Pinpoint the cell where the given text exists, returning its (x, y) midpoint coordinate. 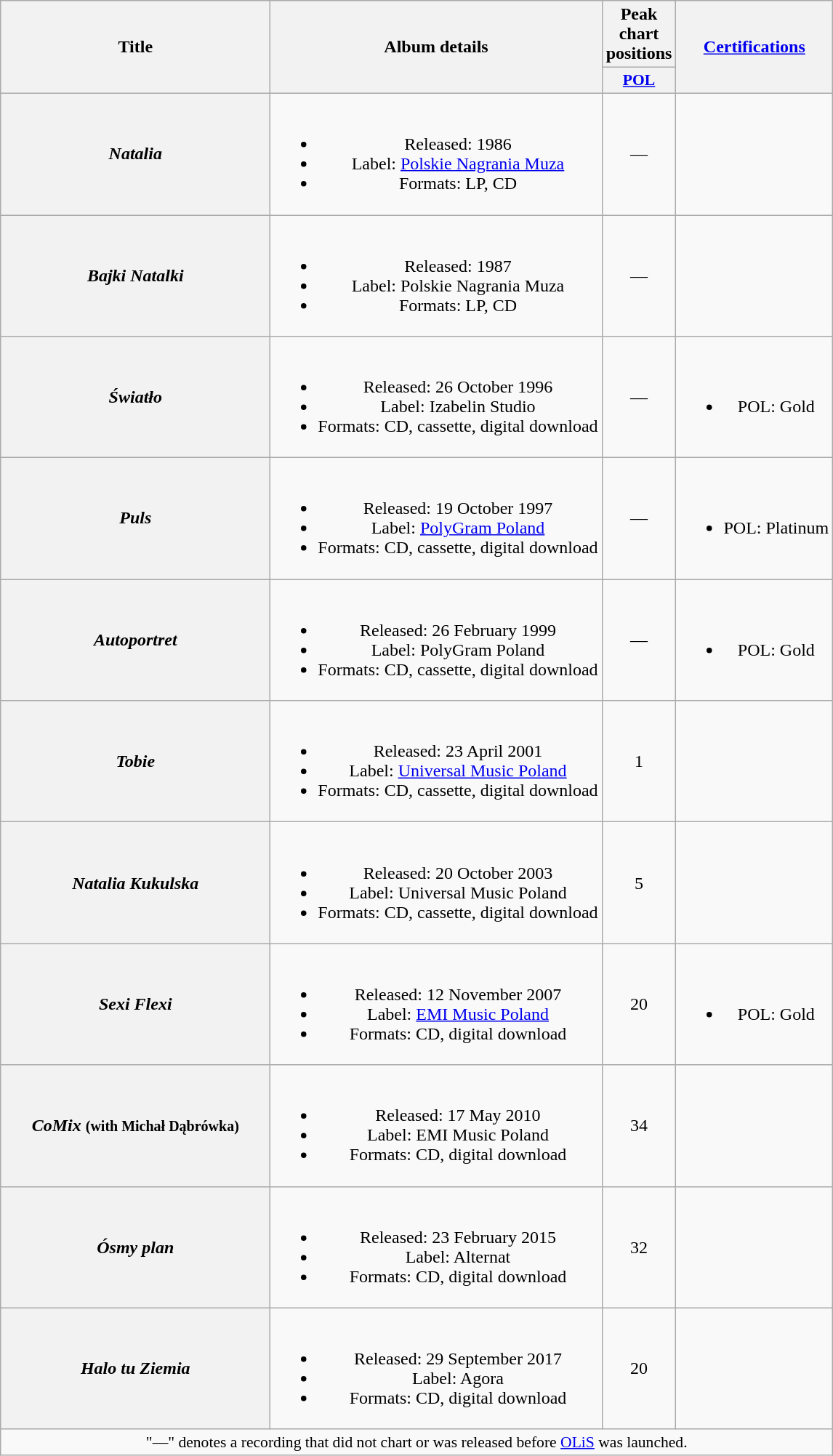
Title (135, 47)
POL (639, 81)
32 (639, 1247)
Halo tu Ziemia (135, 1368)
Ósmy plan (135, 1247)
Released: 19 October 1997Label: PolyGram PolandFormats: CD, cassette, digital download (436, 519)
CoMix (with Michał Dąbrówka) (135, 1125)
Released: 23 April 2001Label: Universal Music PolandFormats: CD, cassette, digital download (436, 762)
Certifications (754, 47)
1 (639, 762)
Released: 1986Label: Polskie Nagrania MuzaFormats: LP, CD (436, 154)
Puls (135, 519)
Natalia Kukulska (135, 882)
Released: 29 September 2017Label: AgoraFormats: CD, digital download (436, 1368)
Album details (436, 47)
5 (639, 882)
Released: 12 November 2007Label: EMI Music PolandFormats: CD, digital download (436, 1005)
Peak chart positions (639, 34)
Released: 26 February 1999Label: PolyGram PolandFormats: CD, cassette, digital download (436, 640)
34 (639, 1125)
Światło (135, 397)
Released: 17 May 2010Label: EMI Music PolandFormats: CD, digital download (436, 1125)
"—" denotes a recording that did not chart or was released before OLiS was launched. (417, 1442)
Natalia (135, 154)
Released: 20 October 2003Label: Universal Music PolandFormats: CD, cassette, digital download (436, 882)
Released: 23 February 2015Label: AlternatFormats: CD, digital download (436, 1247)
Released: 26 October 1996Label: Izabelin StudioFormats: CD, cassette, digital download (436, 397)
Released: 1987Label: Polskie Nagrania MuzaFormats: LP, CD (436, 276)
Sexi Flexi (135, 1005)
Autoportret (135, 640)
POL: Platinum (754, 519)
Tobie (135, 762)
Bajki Natalki (135, 276)
